Locate the cell with the specified text and output its (X, Y) center coordinate. 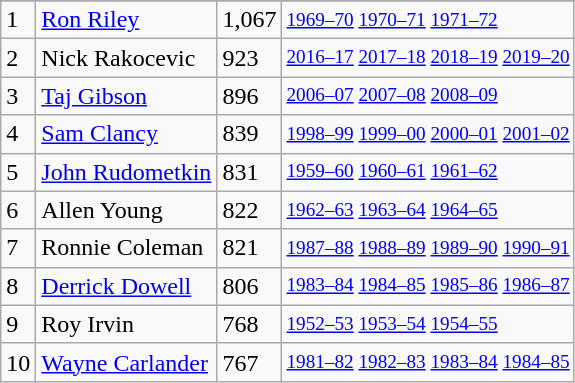
Ron Riley (126, 20)
4 (18, 134)
7 (18, 248)
923 (250, 58)
1962–63 1963–64 1964–65 (428, 210)
Sam Clancy (126, 134)
1,067 (250, 20)
Taj Gibson (126, 96)
10 (18, 362)
Nick Rakocevic (126, 58)
Allen Young (126, 210)
767 (250, 362)
Ronnie Coleman (126, 248)
Derrick Dowell (126, 286)
2006–07 2007–08 2008–09 (428, 96)
Roy Irvin (126, 324)
1987–88 1988–89 1989–90 1990–91 (428, 248)
839 (250, 134)
822 (250, 210)
3 (18, 96)
2 (18, 58)
1969–70 1970–71 1971–72 (428, 20)
768 (250, 324)
831 (250, 172)
6 (18, 210)
Wayne Carlander (126, 362)
9 (18, 324)
2016–17 2017–18 2018–19 2019–20 (428, 58)
1981–82 1982–83 1983–84 1984–85 (428, 362)
1959–60 1960–61 1961–62 (428, 172)
1 (18, 20)
John Rudometkin (126, 172)
821 (250, 248)
5 (18, 172)
1998–99 1999–00 2000–01 2001–02 (428, 134)
1952–53 1953–54 1954–55 (428, 324)
1983–84 1984–85 1985–86 1986–87 (428, 286)
896 (250, 96)
806 (250, 286)
8 (18, 286)
